For the text-containing cell, return its midpoint in [x, y] coordinate format. 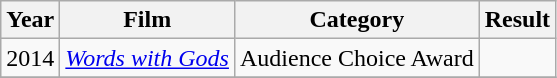
Category [356, 20]
Result [517, 20]
Audience Choice Award [356, 58]
Year [30, 20]
Film [148, 20]
2014 [30, 58]
Words with Gods [148, 58]
